Locate the cell with the specified text and output its [X, Y] center coordinate. 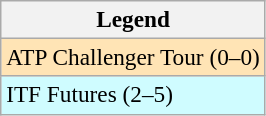
ATP Challenger Tour (0–0) [133, 57]
ITF Futures (2–5) [133, 95]
Legend [133, 19]
